Return (X, Y) of the center of cell containing provided text 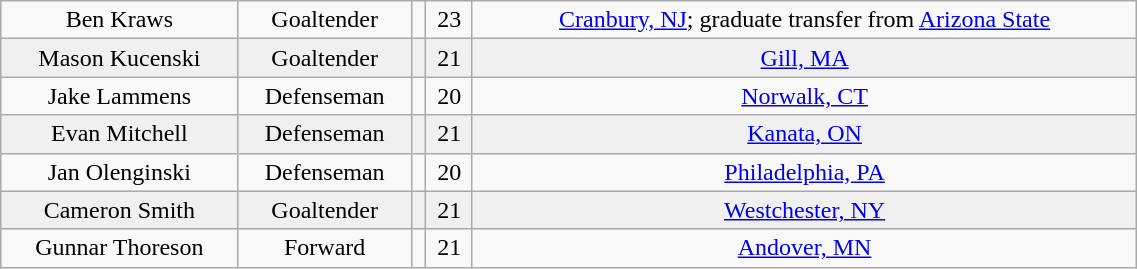
Forward (324, 248)
Mason Kucenski (120, 58)
Evan Mitchell (120, 134)
Cranbury, NJ; graduate transfer from Arizona State (804, 20)
Andover, MN (804, 248)
Philadelphia, PA (804, 172)
Ben Kraws (120, 20)
23 (449, 20)
Jan Olenginski (120, 172)
Kanata, ON (804, 134)
Gill, MA (804, 58)
Jake Lammens (120, 96)
Gunnar Thoreson (120, 248)
Norwalk, CT (804, 96)
Cameron Smith (120, 210)
Westchester, NY (804, 210)
